Identify which cell holds the provided text, then report its (X, Y) central coordinate. 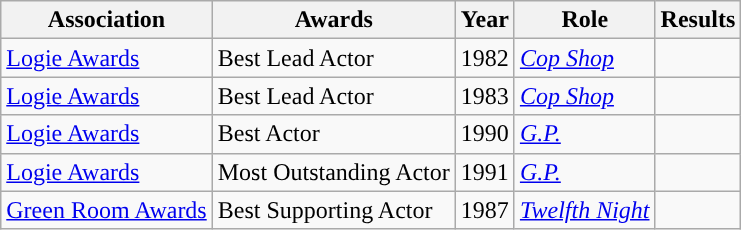
1983 (484, 96)
Most Outstanding Actor (334, 172)
Best Supporting Actor (334, 210)
Results (698, 20)
Year (484, 20)
1987 (484, 210)
Best Actor (334, 134)
1990 (484, 134)
1991 (484, 172)
Association (107, 20)
Green Room Awards (107, 210)
Role (584, 20)
Twelfth Night (584, 210)
Awards (334, 20)
1982 (484, 58)
